Provide the (X, Y) coordinate of the cell's center where the given text is located.  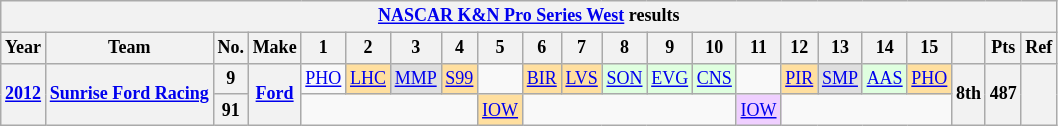
Make (274, 48)
LVS (582, 78)
PIR (800, 78)
CNS (715, 78)
8th (969, 94)
5 (500, 48)
Ford (274, 94)
487 (1003, 94)
Team (129, 48)
Pts (1003, 48)
No. (230, 48)
NASCAR K&N Pro Series West results (529, 16)
SON (624, 78)
11 (758, 48)
Sunrise Ford Racing (129, 94)
91 (230, 110)
8 (624, 48)
13 (840, 48)
Ref (1039, 48)
MMP (416, 78)
6 (542, 48)
1 (324, 48)
LHC (368, 78)
EVG (670, 78)
3 (416, 48)
7 (582, 48)
2 (368, 48)
14 (884, 48)
10 (715, 48)
SMP (840, 78)
BIR (542, 78)
2012 (24, 94)
12 (800, 48)
15 (930, 48)
Year (24, 48)
S99 (460, 78)
AAS (884, 78)
4 (460, 48)
